Return (X, Y) of the center of cell containing provided text 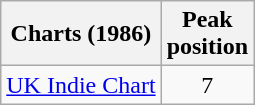
Peakposition (207, 34)
UK Indie Chart (81, 85)
7 (207, 85)
Charts (1986) (81, 34)
